Scan for the cell matching the given text and deliver its [X, Y] coordinate at center. 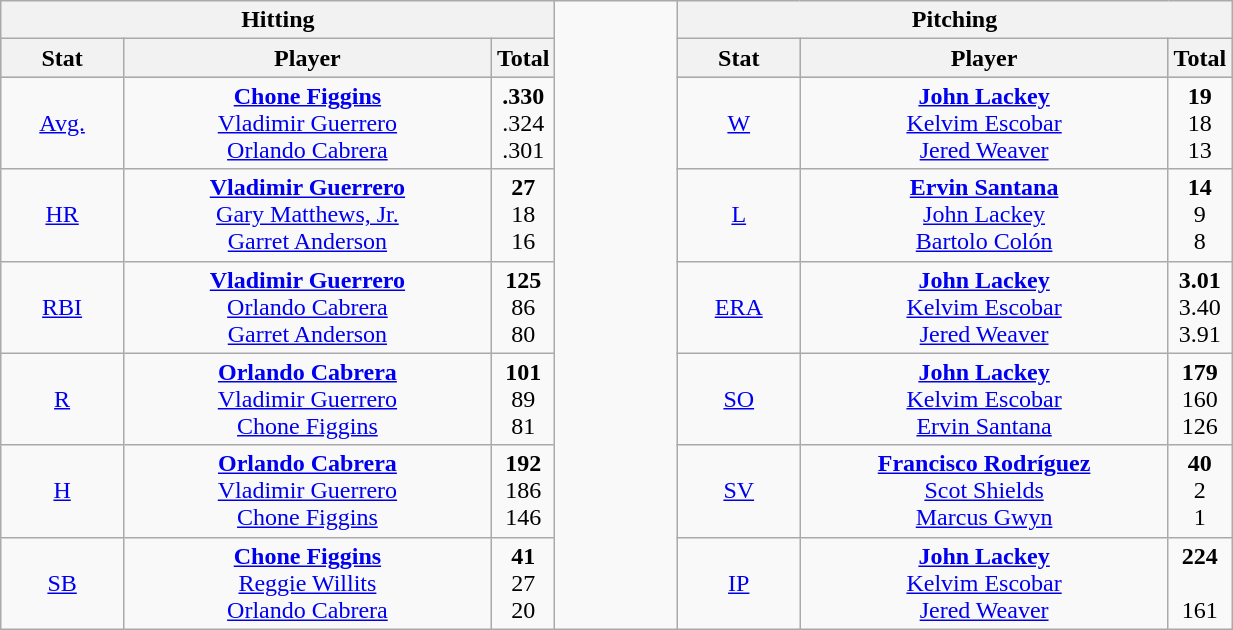
RBI [62, 307]
Ervin SantanaJohn Lackey Bartolo Colón [984, 215]
1498 [1200, 215]
ERA [738, 307]
Chone FigginsReggie WillitsOrlando Cabrera [307, 583]
192186146 [523, 491]
Pitching [954, 20]
224161 [1200, 583]
SV [738, 491]
W [738, 123]
.330.324.301 [523, 123]
IP [738, 583]
L [738, 215]
Hitting [278, 20]
1018981 [523, 399]
412720 [523, 583]
271816 [523, 215]
191813 [1200, 123]
4021 [1200, 491]
1258680 [523, 307]
John LackeyKelvim EscobarErvin Santana [984, 399]
Vladimir GuerreroGary Matthews, Jr.Garret Anderson [307, 215]
SO [738, 399]
HR [62, 215]
3.013.403.91 [1200, 307]
R [62, 399]
Avg. [62, 123]
SB [62, 583]
Francisco RodríguezScot ShieldsMarcus Gwyn [984, 491]
Vladimir GuerreroOrlando CabreraGarret Anderson [307, 307]
Chone FigginsVladimir GuerreroOrlando Cabrera [307, 123]
179160126 [1200, 399]
H [62, 491]
